Identify which cell holds the provided text, then report its (x, y) central coordinate. 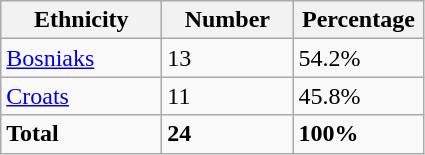
Croats (82, 96)
Bosniaks (82, 58)
Percentage (358, 20)
Total (82, 134)
Number (228, 20)
54.2% (358, 58)
Ethnicity (82, 20)
45.8% (358, 96)
13 (228, 58)
100% (358, 134)
11 (228, 96)
24 (228, 134)
